Search for the cell housing the specified text and yield its [X, Y] center coordinate. 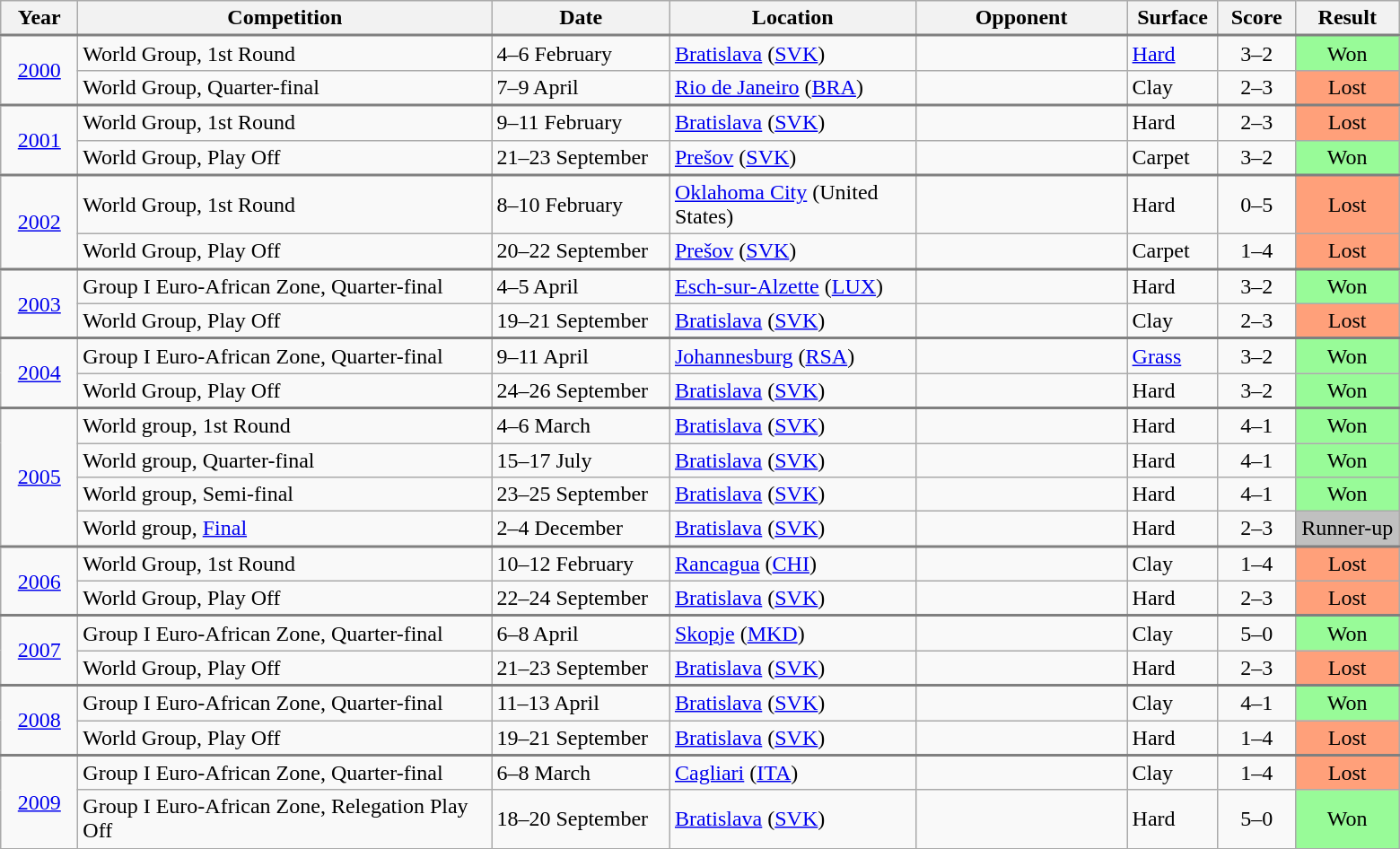
0–5 [1256, 205]
2–4 December [582, 530]
Skopje (MKD) [792, 634]
Esch-sur-Alzette (LUX) [792, 285]
Johannesburg (RSA) [792, 355]
2006 [39, 581]
6–8 April [582, 634]
Rancagua (CHI) [792, 564]
World group, Quarter-final [285, 460]
Oklahoma City (United States) [792, 205]
Runner-up [1347, 530]
2000 [39, 71]
Opponent [1021, 18]
20–22 September [582, 251]
2005 [39, 477]
8–10 February [582, 205]
Cagliari (ITA) [792, 772]
Rio de Janeiro (BRA) [792, 88]
Location [792, 18]
9–11 April [582, 355]
10–12 February [582, 564]
23–25 September [582, 495]
9–11 February [582, 122]
24–26 September [582, 391]
15–17 July [582, 460]
Result [1347, 18]
Date [582, 18]
2004 [39, 373]
2009 [39, 801]
11–13 April [582, 704]
2002 [39, 223]
2007 [39, 651]
Group I Euro-African Zone, Relegation Play Off [285, 818]
22–24 September [582, 598]
World group, Final [285, 530]
2003 [39, 303]
18–20 September [582, 818]
Surface [1172, 18]
World Group, Quarter-final [285, 88]
Score [1256, 18]
6–8 March [582, 772]
2008 [39, 721]
World group, Semi-final [285, 495]
4–6 March [582, 425]
4–5 April [582, 285]
2001 [39, 140]
World group, 1st Round [285, 425]
Competition [285, 18]
Grass [1172, 355]
4–6 February [582, 54]
7–9 April [582, 88]
Year [39, 18]
